Return (X, Y) of the center of cell containing provided text 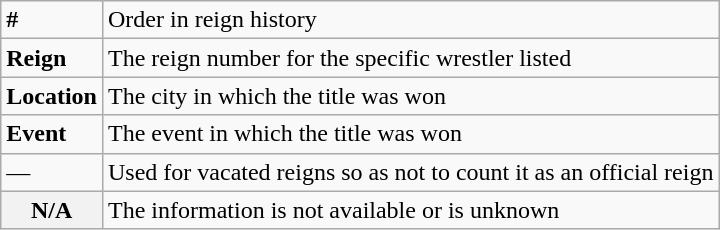
The information is not available or is unknown (410, 210)
The city in which the title was won (410, 96)
Used for vacated reigns so as not to count it as an official reign (410, 172)
Location (52, 96)
Event (52, 134)
Reign (52, 58)
# (52, 20)
The reign number for the specific wrestler listed (410, 58)
— (52, 172)
N/A (52, 210)
The event in which the title was won (410, 134)
Order in reign history (410, 20)
